Extract the (X, Y) coordinate from the center of the cell holding the provided text.  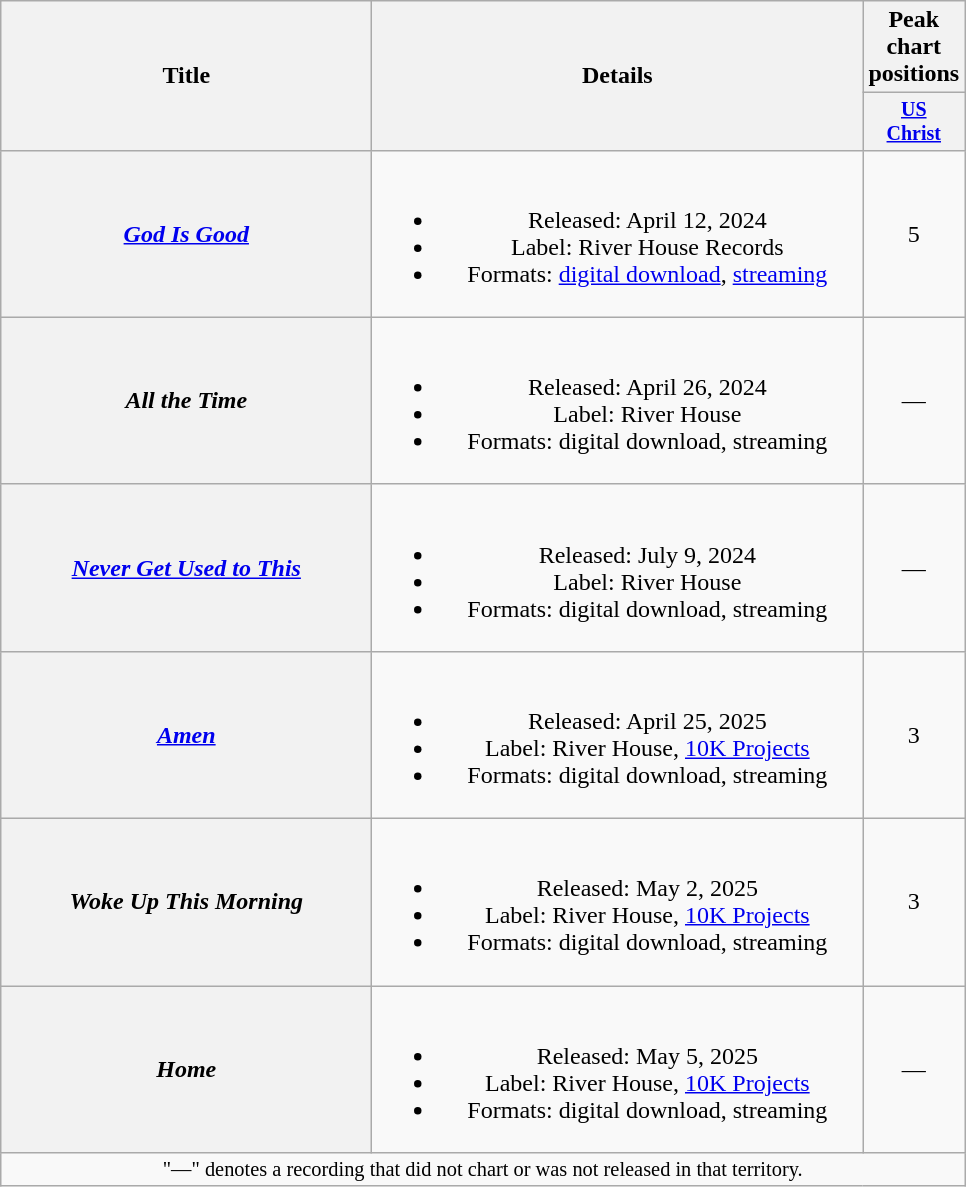
Amen (186, 734)
Released: April 26, 2024Label: River HouseFormats: digital download, streaming (618, 400)
USChrist (914, 122)
Home (186, 1070)
Title (186, 76)
5 (914, 234)
Released: April 12, 2024Label: River House RecordsFormats: digital download, streaming (618, 234)
All the Time (186, 400)
"—" denotes a recording that did not chart or was not released in that territory. (483, 1170)
Released: May 2, 2025Label: River House, 10K ProjectsFormats: digital download, streaming (618, 902)
Woke Up This Morning (186, 902)
Released: April 25, 2025Label: River House, 10K ProjectsFormats: digital download, streaming (618, 734)
Released: July 9, 2024Label: River HouseFormats: digital download, streaming (618, 568)
Peak chart positions (914, 47)
Released: May 5, 2025Label: River House, 10K ProjectsFormats: digital download, streaming (618, 1070)
God Is Good (186, 234)
Details (618, 76)
Never Get Used to This (186, 568)
